Find where the given text appears and provide that cell's center as (X, Y) coordinate. 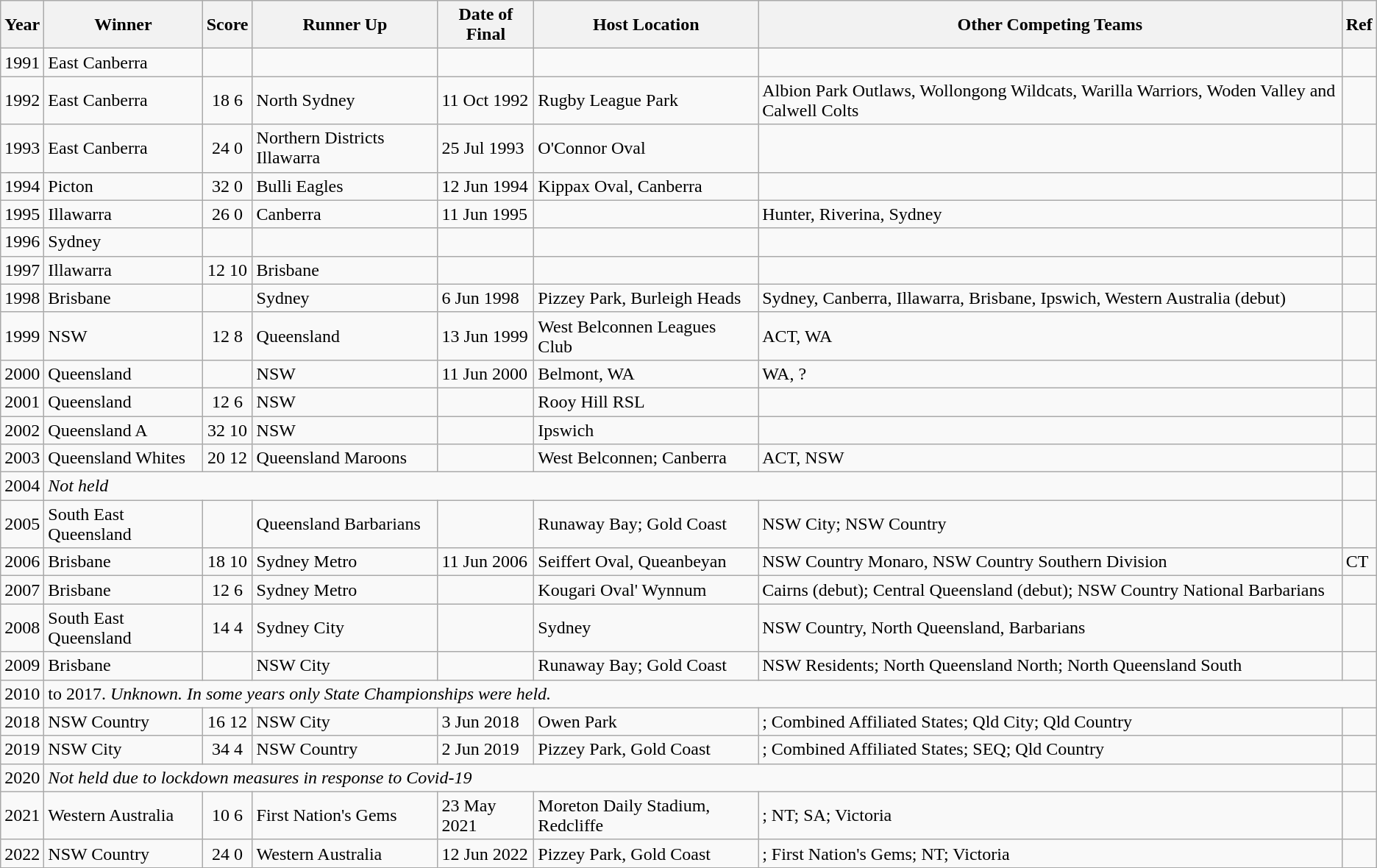
Queensland Barbarians (345, 524)
Moreton Daily Stadium, Redcliffe (646, 815)
CT (1359, 562)
23 May 2021 (485, 815)
2018 (22, 722)
Bulli Eagles (345, 186)
18 6 (227, 100)
2020 (22, 778)
Runner Up (345, 25)
North Sydney (345, 100)
1999 (22, 335)
11 Jun 2006 (485, 562)
2002 (22, 430)
12 10 (227, 270)
Kippax Oval, Canberra (646, 186)
NSW Country Monaro, NSW Country Southern Division (1050, 562)
2004 (22, 486)
Not held due to lockdown measures in response to Covid-19 (693, 778)
1993 (22, 149)
2021 (22, 815)
12 Jun 1994 (485, 186)
2019 (22, 750)
Queensland A (124, 430)
Albion Park Outlaws, Wollongong Wildcats, Warilla Warriors, Woden Valley and Calwell Colts (1050, 100)
13 Jun 1999 (485, 335)
32 0 (227, 186)
2005 (22, 524)
; First Nation's Gems; NT; Victoria (1050, 853)
Ipswich (646, 430)
WA, ? (1050, 374)
1995 (22, 214)
; NT; SA; Victoria (1050, 815)
1997 (22, 270)
Score (227, 25)
Canberra (345, 214)
1998 (22, 298)
Picton (124, 186)
Sydney City (345, 628)
2 Jun 2019 (485, 750)
Northern Districts Illawarra (345, 149)
Not held (693, 486)
32 10 (227, 430)
; Combined Affiliated States; SEQ; Qld Country (1050, 750)
3 Jun 2018 (485, 722)
1991 (22, 63)
West Belconnen; Canberra (646, 458)
ACT, NSW (1050, 458)
2000 (22, 374)
16 12 (227, 722)
11 Oct 1992 (485, 100)
34 4 (227, 750)
Queensland Whites (124, 458)
10 6 (227, 815)
12 Jun 2022 (485, 853)
2007 (22, 590)
2010 (22, 694)
West Belconnen Leagues Club (646, 335)
to 2017. Unknown. In some years only State Championships were held. (711, 694)
2022 (22, 853)
; Combined Affiliated States; Qld City; Qld Country (1050, 722)
25 Jul 1993 (485, 149)
6 Jun 1998 (485, 298)
Rugby League Park (646, 100)
Seiffert Oval, Queanbeyan (646, 562)
20 12 (227, 458)
NSW Country, North Queensland, Barbarians (1050, 628)
Queensland Maroons (345, 458)
2008 (22, 628)
11 Jun 2000 (485, 374)
Date of Final (485, 25)
26 0 (227, 214)
11 Jun 1995 (485, 214)
1994 (22, 186)
Cairns (debut); Central Queensland (debut); NSW Country National Barbarians (1050, 590)
12 8 (227, 335)
Belmont, WA (646, 374)
Other Competing Teams (1050, 25)
Ref (1359, 25)
O'Connor Oval (646, 149)
Rooy Hill RSL (646, 402)
Winner (124, 25)
Pizzey Park, Burleigh Heads (646, 298)
18 10 (227, 562)
14 4 (227, 628)
NSW City; NSW Country (1050, 524)
Kougari Oval' Wynnum (646, 590)
2009 (22, 666)
Sydney, Canberra, Illawarra, Brisbane, Ipswich, Western Australia (debut) (1050, 298)
2001 (22, 402)
Hunter, Riverina, Sydney (1050, 214)
ACT, WA (1050, 335)
First Nation's Gems (345, 815)
2006 (22, 562)
2003 (22, 458)
1992 (22, 100)
1996 (22, 242)
Owen Park (646, 722)
NSW Residents; North Queensland North; North Queensland South (1050, 666)
Host Location (646, 25)
Year (22, 25)
